Find where the given text appears and provide that cell's center as [x, y] coordinate. 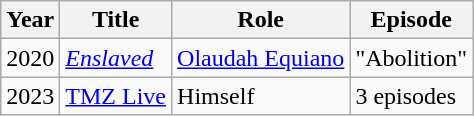
Year [30, 20]
Himself [261, 96]
Role [261, 20]
Olaudah Equiano [261, 58]
TMZ Live [116, 96]
Enslaved [116, 58]
2020 [30, 58]
Title [116, 20]
"Abolition" [412, 58]
2023 [30, 96]
Episode [412, 20]
3 episodes [412, 96]
